Scan for the cell matching the given text and deliver its [X, Y] coordinate at center. 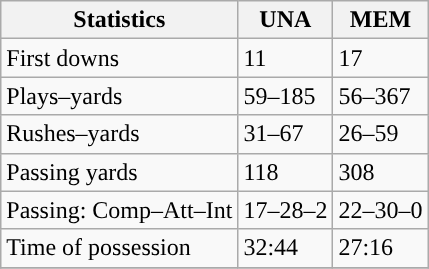
Statistics [120, 20]
22–30–0 [380, 210]
118 [286, 172]
56–367 [380, 96]
Time of possession [120, 248]
17–28–2 [286, 210]
Passing: Comp–Att–Int [120, 210]
Plays–yards [120, 96]
32:44 [286, 248]
11 [286, 58]
First downs [120, 58]
UNA [286, 20]
27:16 [380, 248]
MEM [380, 20]
26–59 [380, 134]
17 [380, 58]
Rushes–yards [120, 134]
31–67 [286, 134]
Passing yards [120, 172]
308 [380, 172]
59–185 [286, 96]
